Return the (x, y) coordinate for the center point of the cell that contains the specified text.  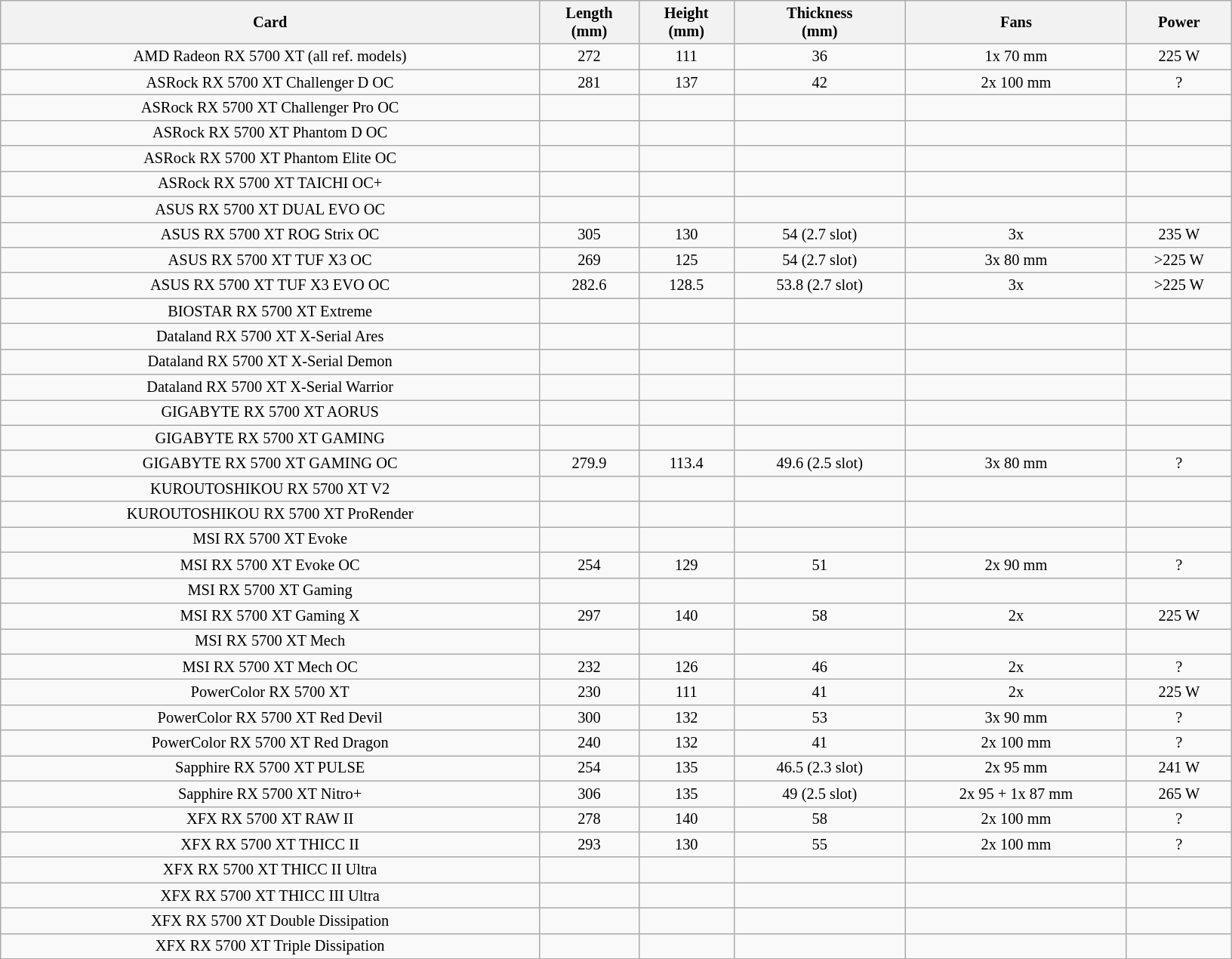
293 (590, 844)
Sapphire RX 5700 XT Nitro+ (270, 794)
ASRock RX 5700 XT TAICHI OC+ (270, 183)
281 (590, 82)
XFX RX 5700 XT Double Dissipation (270, 920)
42 (820, 82)
53 (820, 717)
232 (590, 667)
36 (820, 57)
Dataland RX 5700 XT X-Serial Warrior (270, 387)
282.6 (590, 285)
305 (590, 235)
AMD Radeon RX 5700 XT (all ref. models) (270, 57)
ASRock RX 5700 XT Challenger Pro OC (270, 107)
269 (590, 260)
128.5 (686, 285)
126 (686, 667)
XFX RX 5700 XT THICC II (270, 844)
PowerColor RX 5700 XT Red Dragon (270, 743)
240 (590, 743)
125 (686, 260)
GIGABYTE RX 5700 XT AORUS (270, 412)
49 (2.5 slot) (820, 794)
Sapphire RX 5700 XT PULSE (270, 768)
46.5 (2.3 slot) (820, 768)
ASUS RX 5700 XT TUF X3 EVO OC (270, 285)
241 W (1179, 768)
Fans (1016, 22)
272 (590, 57)
Dataland RX 5700 XT X-Serial Ares (270, 336)
ASUS RX 5700 XT ROG Strix OC (270, 235)
PowerColor RX 5700 XT (270, 692)
51 (820, 565)
MSI RX 5700 XT Mech OC (270, 667)
ASRock RX 5700 XT Challenger D OC (270, 82)
XFX RX 5700 XT Triple Dissipation (270, 946)
XFX RX 5700 XT RAW II (270, 819)
BIOSTAR RX 5700 XT Extreme (270, 311)
49.6 (2.5 slot) (820, 463)
Length(mm) (590, 22)
235 W (1179, 235)
300 (590, 717)
53.8 (2.7 slot) (820, 285)
1x 70 mm (1016, 57)
MSI RX 5700 XT Gaming (270, 591)
2x 95 + 1x 87 mm (1016, 794)
MSI RX 5700 XT Mech (270, 641)
129 (686, 565)
MSI RX 5700 XT Gaming X (270, 615)
ASRock RX 5700 XT Phantom D OC (270, 133)
137 (686, 82)
XFX RX 5700 XT THICC II Ultra (270, 870)
279.9 (590, 463)
XFX RX 5700 XT THICC III Ultra (270, 896)
KUROUTOSHIKOU RX 5700 XT ProRender (270, 514)
3x 90 mm (1016, 717)
MSI RX 5700 XT Evoke OC (270, 565)
GIGABYTE RX 5700 XT GAMING OC (270, 463)
KUROUTOSHIKOU RX 5700 XT V2 (270, 489)
PowerColor RX 5700 XT Red Devil (270, 717)
113.4 (686, 463)
297 (590, 615)
Card (270, 22)
278 (590, 819)
ASRock RX 5700 XT Phantom Elite OC (270, 159)
265 W (1179, 794)
GIGABYTE RX 5700 XT GAMING (270, 438)
2x 95 mm (1016, 768)
Dataland RX 5700 XT X-Serial Demon (270, 362)
Power (1179, 22)
306 (590, 794)
46 (820, 667)
55 (820, 844)
ASUS RX 5700 XT TUF X3 OC (270, 260)
Thickness(mm) (820, 22)
230 (590, 692)
MSI RX 5700 XT Evoke (270, 539)
Height(mm) (686, 22)
ASUS RX 5700 XT DUAL EVO OC (270, 209)
2x 90 mm (1016, 565)
